Pinpoint the cell where the given text exists, returning its [X, Y] midpoint coordinate. 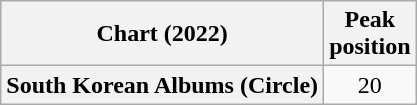
Peakposition [370, 34]
South Korean Albums (Circle) [162, 85]
20 [370, 85]
Chart (2022) [162, 34]
